Search for the cell housing the specified text and yield its (X, Y) center coordinate. 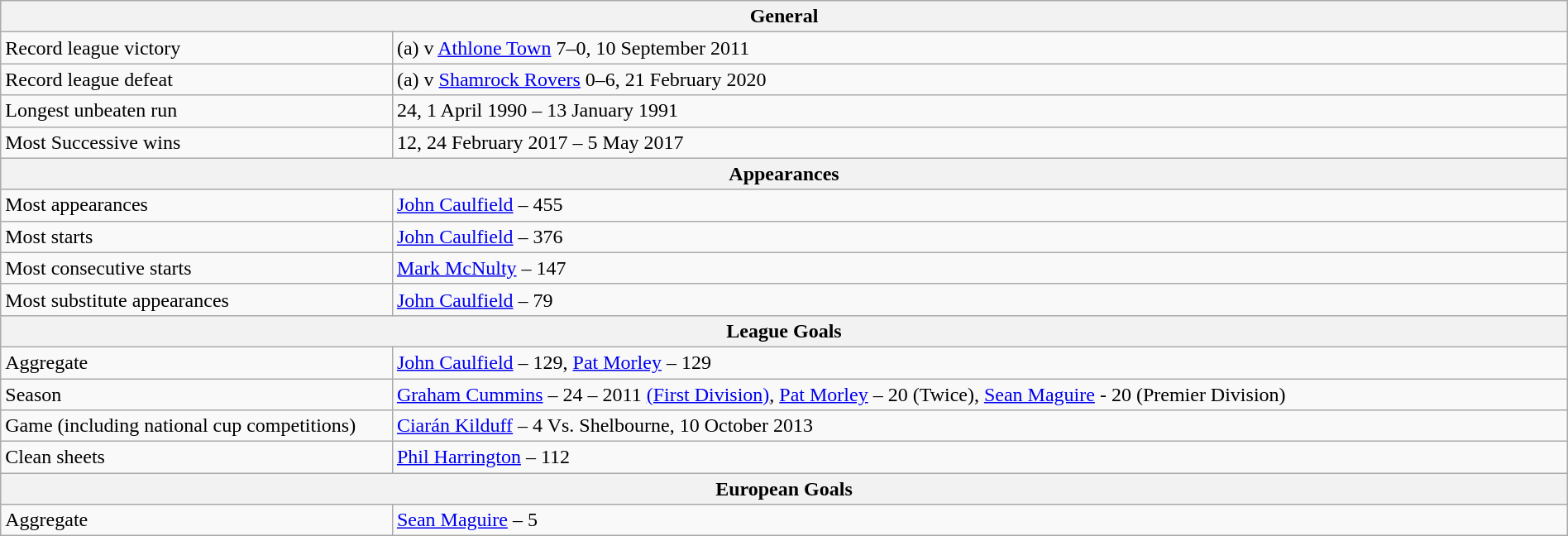
European Goals (784, 489)
Appearances (784, 174)
Most appearances (197, 205)
John Caulfield – 129, Pat Morley – 129 (979, 362)
Season (197, 395)
Most consecutive starts (197, 268)
Most starts (197, 237)
John Caulfield – 79 (979, 299)
Record league defeat (197, 79)
Mark McNulty – 147 (979, 268)
Record league victory (197, 48)
12, 24 February 2017 – 5 May 2017 (979, 142)
Graham Cummins – 24 – 2011 (First Division), Pat Morley – 20 (Twice), Sean Maguire - 20 (Premier Division) (979, 395)
Longest unbeaten run (197, 111)
General (784, 17)
Most Successive wins (197, 142)
Clean sheets (197, 457)
League Goals (784, 331)
John Caulfield – 455 (979, 205)
Ciarán Kilduff – 4 Vs. Shelbourne, 10 October 2013 (979, 426)
24, 1 April 1990 – 13 January 1991 (979, 111)
Phil Harrington – 112 (979, 457)
(a) v Shamrock Rovers 0–6, 21 February 2020 (979, 79)
Sean Maguire – 5 (979, 520)
(a) v Athlone Town 7–0, 10 September 2011 (979, 48)
Game (including national cup competitions) (197, 426)
John Caulfield – 376 (979, 237)
Most substitute appearances (197, 299)
